For the text-containing cell, return its midpoint in [x, y] coordinate format. 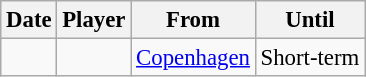
Date [29, 20]
Short-term [310, 58]
From [193, 20]
Copenhagen [193, 58]
Until [310, 20]
Player [94, 20]
